Return [x, y] of the center of cell containing provided text 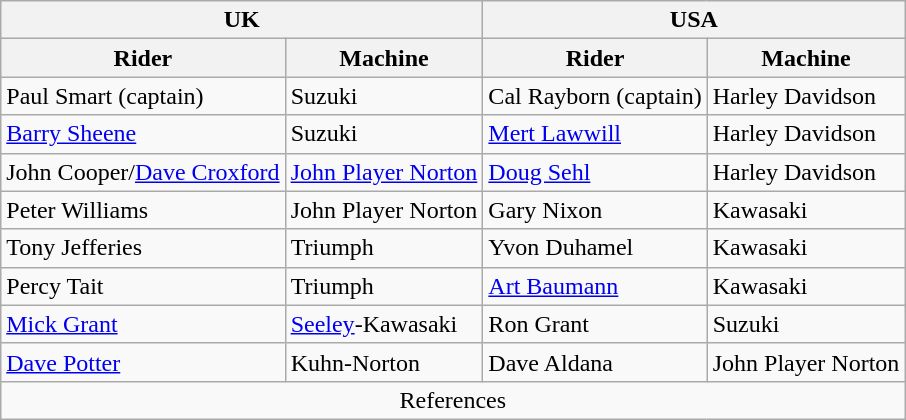
Peter Williams [143, 210]
Kuhn-Norton [384, 362]
UK [242, 20]
Seeley-Kawasaki [384, 324]
Mick Grant [143, 324]
Cal Rayborn (captain) [595, 96]
Ron Grant [595, 324]
Art Baumann [595, 286]
John Cooper/Dave Croxford [143, 172]
Percy Tait [143, 286]
Dave Potter [143, 362]
Mert Lawwill [595, 134]
Tony Jefferies [143, 248]
Doug Sehl [595, 172]
Yvon Duhamel [595, 248]
Dave Aldana [595, 362]
Barry Sheene [143, 134]
USA [694, 20]
Gary Nixon [595, 210]
Paul Smart (captain) [143, 96]
References [453, 400]
